Find where the given text appears and provide that cell's center as (X, Y) coordinate. 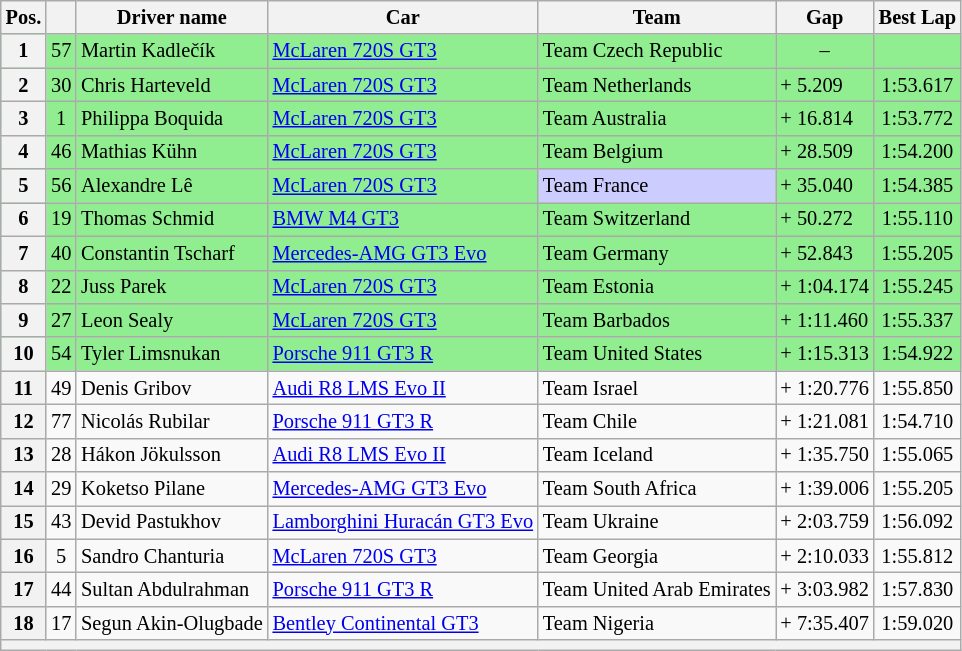
+ 50.272 (825, 219)
Team France (657, 186)
Hákon Jökulsson (172, 455)
14 (24, 489)
1:57.830 (918, 589)
Thomas Schmid (172, 219)
56 (61, 186)
Sandro Chanturia (172, 556)
57 (61, 51)
44 (61, 589)
Chris Harteveld (172, 85)
+ 2:03.759 (825, 522)
+ 1:04.174 (825, 287)
12 (24, 421)
Team Germany (657, 253)
77 (61, 421)
1:55.110 (918, 219)
+ 35.040 (825, 186)
1:54.710 (918, 421)
15 (24, 522)
Team United Arab Emirates (657, 589)
– (825, 51)
9 (24, 320)
Team Georgia (657, 556)
1:55.850 (918, 388)
Team Nigeria (657, 623)
Tyler Limsnukan (172, 354)
Koketso Pilane (172, 489)
Team Ukraine (657, 522)
10 (24, 354)
18 (24, 623)
27 (61, 320)
4 (24, 152)
Philippa Boquida (172, 118)
Team Iceland (657, 455)
+ 16.814 (825, 118)
28 (61, 455)
Leon Sealy (172, 320)
30 (61, 85)
Denis Gribov (172, 388)
+ 28.509 (825, 152)
1:55.245 (918, 287)
Juss Parek (172, 287)
6 (24, 219)
Best Lap (918, 17)
1:56.092 (918, 522)
Team (657, 17)
+ 1:21.081 (825, 421)
16 (24, 556)
+ 1:11.460 (825, 320)
Team Israel (657, 388)
Team United States (657, 354)
BMW M4 GT3 (403, 219)
1:55.812 (918, 556)
Segun Akin-Olugbade (172, 623)
49 (61, 388)
1:53.617 (918, 85)
1:53.772 (918, 118)
3 (24, 118)
+ 1:20.776 (825, 388)
Nicolás Rubilar (172, 421)
Lamborghini Huracán GT3 Evo (403, 522)
Mathias Kühn (172, 152)
Team Australia (657, 118)
43 (61, 522)
+ 2:10.033 (825, 556)
2 (24, 85)
Devid Pastukhov (172, 522)
29 (61, 489)
+ 3:03.982 (825, 589)
Driver name (172, 17)
Gap (825, 17)
Car (403, 17)
Constantin Tscharf (172, 253)
1:55.065 (918, 455)
Team Netherlands (657, 85)
1:54.385 (918, 186)
+ 1:15.313 (825, 354)
1:54.200 (918, 152)
Sultan Abdulrahman (172, 589)
+ 52.843 (825, 253)
1:59.020 (918, 623)
+ 7:35.407 (825, 623)
Team South Africa (657, 489)
+ 1:39.006 (825, 489)
Martin Kadlečík (172, 51)
Alexandre Lê (172, 186)
+ 5.209 (825, 85)
Team Estonia (657, 287)
13 (24, 455)
19 (61, 219)
11 (24, 388)
46 (61, 152)
40 (61, 253)
7 (24, 253)
Team Chile (657, 421)
Team Czech Republic (657, 51)
+ 1:35.750 (825, 455)
54 (61, 354)
1:55.337 (918, 320)
Team Switzerland (657, 219)
Team Barbados (657, 320)
Team Belgium (657, 152)
22 (61, 287)
Pos. (24, 17)
1:54.922 (918, 354)
8 (24, 287)
Bentley Continental GT3 (403, 623)
